Search for the cell housing the specified text and yield its [X, Y] center coordinate. 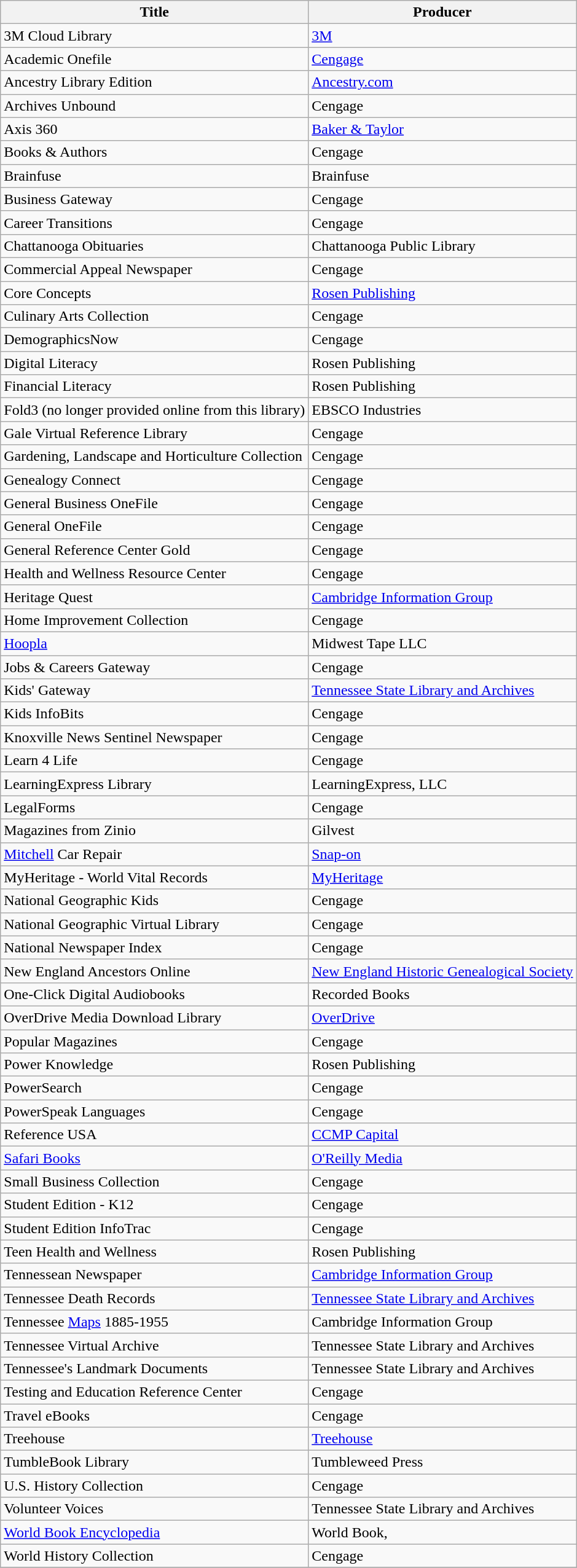
Tennessean Newspaper [155, 1275]
Business Gateway [155, 199]
MyHeritage [442, 877]
Title [155, 12]
National Geographic Kids [155, 901]
Knoxville News Sentinel Newspaper [155, 737]
Safari Books [155, 1158]
New England Historic Genealogical Society [442, 971]
Hoopla [155, 643]
World History Collection [155, 1556]
Travel eBooks [155, 1415]
OverDrive [442, 1017]
OverDrive Media Download Library [155, 1017]
Academic Onefile [155, 59]
Ancestry.com [442, 82]
Small Business Collection [155, 1182]
Tennessee Virtual Archive [155, 1345]
Heritage Quest [155, 597]
LegalForms [155, 807]
Midwest Tape LLC [442, 643]
Gilvest [442, 831]
3M [442, 36]
General OneFile [155, 527]
Testing and Education Reference Center [155, 1392]
TumbleBook Library [155, 1462]
Health and Wellness Resource Center [155, 573]
General Business OneFile [155, 503]
Digital Literacy [155, 363]
Kids InfoBits [155, 714]
LearningExpress Library [155, 784]
Gale Virtual Reference Library [155, 433]
Home Improvement Collection [155, 620]
EBSCO Industries [442, 410]
Fold3 (no longer provided online from this library) [155, 410]
Ancestry Library Edition [155, 82]
CCMP Capital [442, 1135]
MyHeritage - World Vital Records [155, 877]
Gardening, Landscape and Horticulture Collection [155, 457]
Power Knowledge [155, 1065]
Learn 4 Life [155, 761]
Reference USA [155, 1135]
O'Reilly Media [442, 1158]
Student Edition - K12 [155, 1205]
Mitchell Car Repair [155, 854]
DemographicsNow [155, 340]
Commercial Appeal Newspaper [155, 269]
Popular Magazines [155, 1041]
PowerSearch [155, 1088]
Culinary Arts Collection [155, 316]
Axis 360 [155, 129]
Chattanooga Public Library [442, 246]
Genealogy Connect [155, 480]
Tennessee Death Records [155, 1298]
Recorded Books [442, 994]
Student Edition InfoTrac [155, 1228]
Magazines from Zinio [155, 831]
One-Click Digital Audiobooks [155, 994]
U.S. History Collection [155, 1486]
Tennessee Maps 1885-1955 [155, 1322]
World Book Encyclopedia [155, 1532]
New England Ancestors Online [155, 971]
Career Transitions [155, 222]
LearningExpress, LLC [442, 784]
Snap-on [442, 854]
Kids' Gateway [155, 691]
Teen Health and Wellness [155, 1252]
Chattanooga Obituaries [155, 246]
World Book, [442, 1532]
Producer [442, 12]
Tumbleweed Press [442, 1462]
Archives Unbound [155, 106]
Volunteer Voices [155, 1509]
Financial Literacy [155, 386]
Books & Authors [155, 152]
Core Concepts [155, 293]
3M Cloud Library [155, 36]
National Geographic Virtual Library [155, 924]
Jobs & Careers Gateway [155, 667]
Baker & Taylor [442, 129]
General Reference Center Gold [155, 550]
PowerSpeak Languages [155, 1111]
National Newspaper Index [155, 947]
Tennessee's Landmark Documents [155, 1368]
